Extract the [x, y] coordinate from the center of the cell holding the provided text.  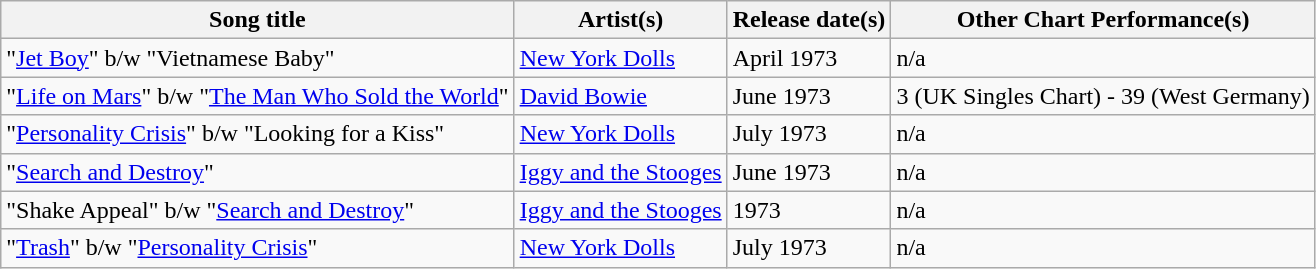
"Life on Mars" b/w "The Man Who Sold the World" [258, 96]
3 (UK Singles Chart) - 39 (West Germany) [1103, 96]
"Trash" b/w "Personality Crisis" [258, 248]
1973 [809, 210]
Song title [258, 20]
Artist(s) [620, 20]
"Jet Boy" b/w "Vietnamese Baby" [258, 58]
"Shake Appeal" b/w "Search and Destroy" [258, 210]
"Search and Destroy" [258, 172]
Other Chart Performance(s) [1103, 20]
David Bowie [620, 96]
April 1973 [809, 58]
"Personality Crisis" b/w "Looking for a Kiss" [258, 134]
Release date(s) [809, 20]
